Return [X, Y] of the center of cell containing provided text 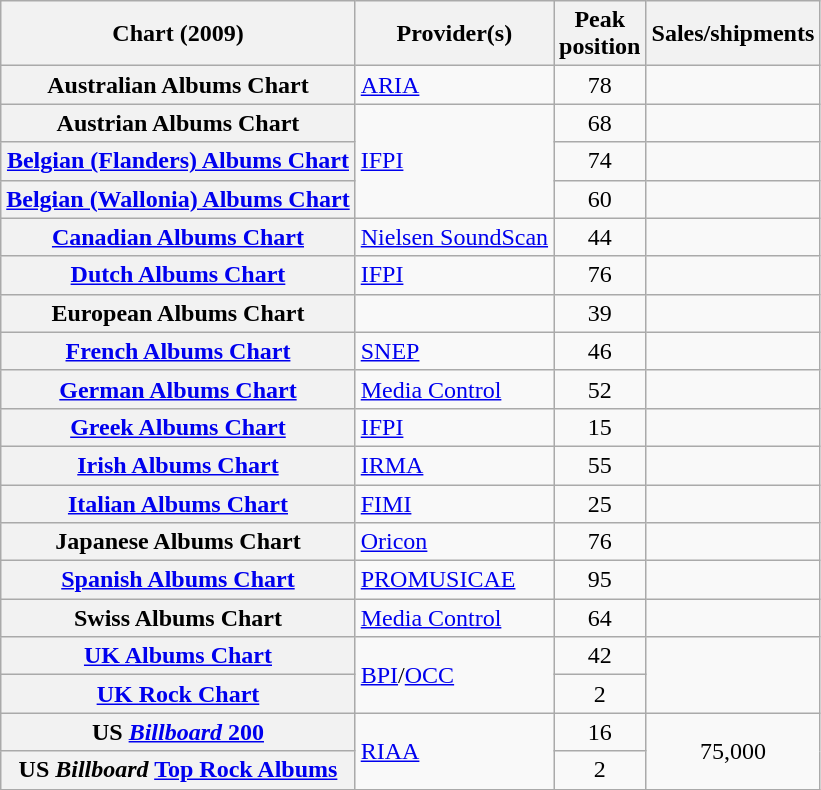
US Billboard Top Rock Albums [178, 770]
Chart (2009) [178, 34]
UK Albums Chart [178, 656]
46 [600, 351]
60 [600, 199]
95 [600, 580]
SNEP [454, 351]
Swiss Albums Chart [178, 618]
IRMA [454, 465]
Italian Albums Chart [178, 503]
PROMUSICAE [454, 580]
BPI/OCC [454, 675]
Peakposition [600, 34]
Irish Albums Chart [178, 465]
75,000 [733, 751]
US Billboard 200 [178, 732]
44 [600, 237]
Japanese Albums Chart [178, 542]
42 [600, 656]
78 [600, 85]
Nielsen SoundScan [454, 237]
Greek Albums Chart [178, 427]
Belgian (Wallonia) Albums Chart [178, 199]
16 [600, 732]
15 [600, 427]
52 [600, 389]
Provider(s) [454, 34]
Oricon [454, 542]
RIAA [454, 751]
Canadian Albums Chart [178, 237]
Austrian Albums Chart [178, 123]
UK Rock Chart [178, 694]
64 [600, 618]
55 [600, 465]
39 [600, 313]
68 [600, 123]
ARIA [454, 85]
European Albums Chart [178, 313]
French Albums Chart [178, 351]
Sales/shipments [733, 34]
FIMI [454, 503]
74 [600, 161]
Dutch Albums Chart [178, 275]
Australian Albums Chart [178, 85]
Spanish Albums Chart [178, 580]
Belgian (Flanders) Albums Chart [178, 161]
25 [600, 503]
German Albums Chart [178, 389]
